Identify which cell holds the provided text, then report its (x, y) central coordinate. 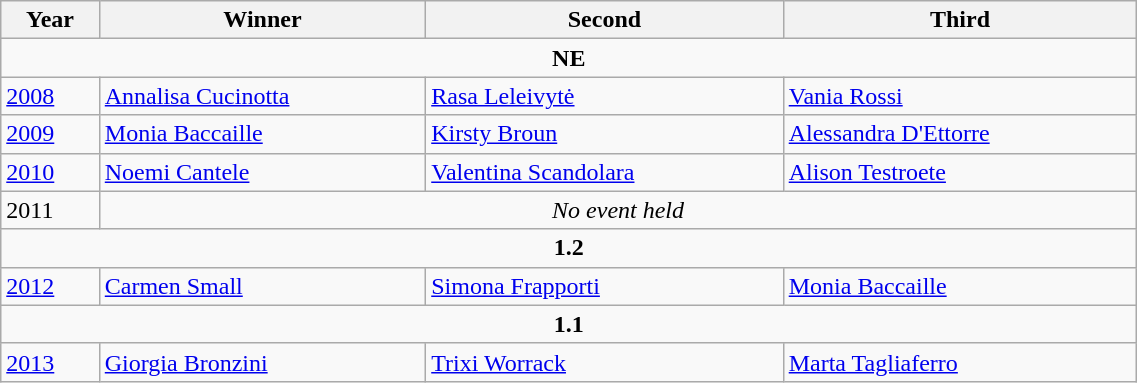
Vania Rossi (960, 96)
2011 (50, 210)
Carmen Small (262, 286)
Alessandra D'Ettorre (960, 134)
Marta Tagliaferro (960, 362)
2009 (50, 134)
Alison Testroete (960, 172)
Trixi Worrack (604, 362)
Second (604, 20)
1.1 (569, 324)
2013 (50, 362)
Giorgia Bronzini (262, 362)
Year (50, 20)
Simona Frapporti (604, 286)
2010 (50, 172)
No event held (618, 210)
Annalisa Cucinotta (262, 96)
Rasa Leleivytė (604, 96)
Valentina Scandolara (604, 172)
Kirsty Broun (604, 134)
Noemi Cantele (262, 172)
2008 (50, 96)
Winner (262, 20)
NE (569, 58)
1.2 (569, 248)
Third (960, 20)
2012 (50, 286)
